Find where the given text appears and provide that cell's center as [x, y] coordinate. 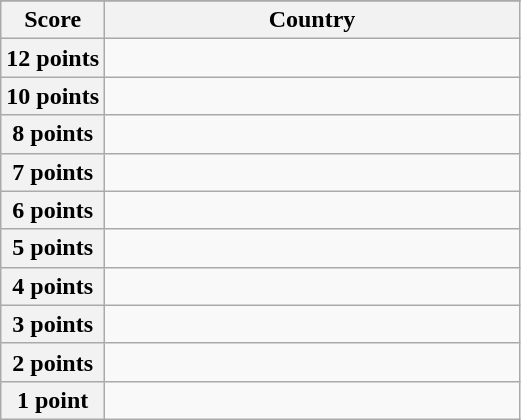
2 points [53, 362]
3 points [53, 324]
6 points [53, 210]
12 points [53, 58]
1 point [53, 400]
5 points [53, 248]
4 points [53, 286]
Country [312, 20]
7 points [53, 172]
8 points [53, 134]
10 points [53, 96]
Score [53, 20]
